Capture the cell that displays the provided text and extract its [x, y] central coordinate. 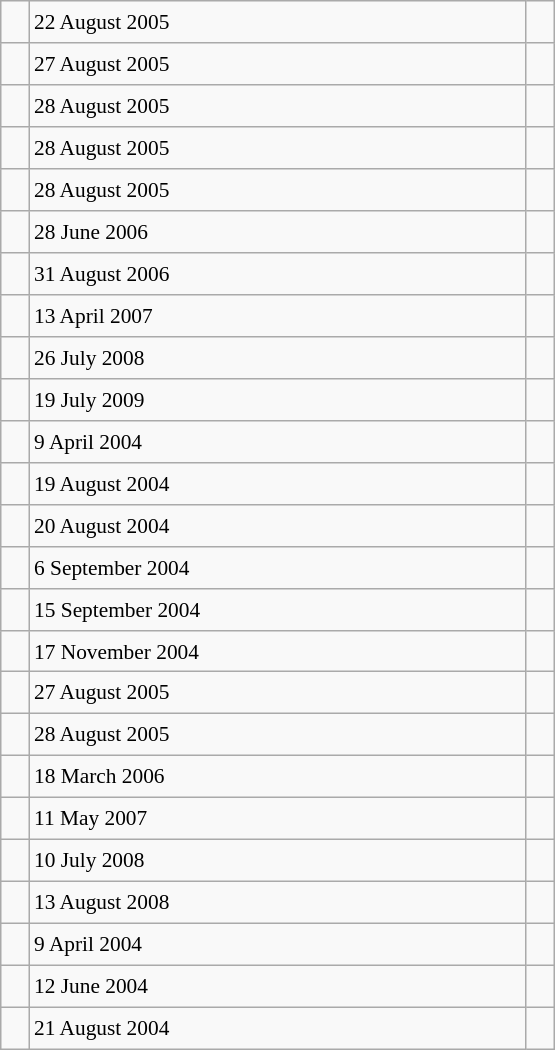
10 July 2008 [278, 861]
11 May 2007 [278, 819]
20 August 2004 [278, 525]
19 August 2004 [278, 483]
22 August 2005 [278, 22]
26 July 2008 [278, 358]
19 July 2009 [278, 399]
17 November 2004 [278, 651]
31 August 2006 [278, 274]
13 April 2007 [278, 316]
18 March 2006 [278, 777]
13 August 2008 [278, 903]
12 June 2004 [278, 986]
21 August 2004 [278, 1028]
15 September 2004 [278, 609]
6 September 2004 [278, 567]
28 June 2006 [278, 232]
